Return [x, y] of the center of cell containing provided text 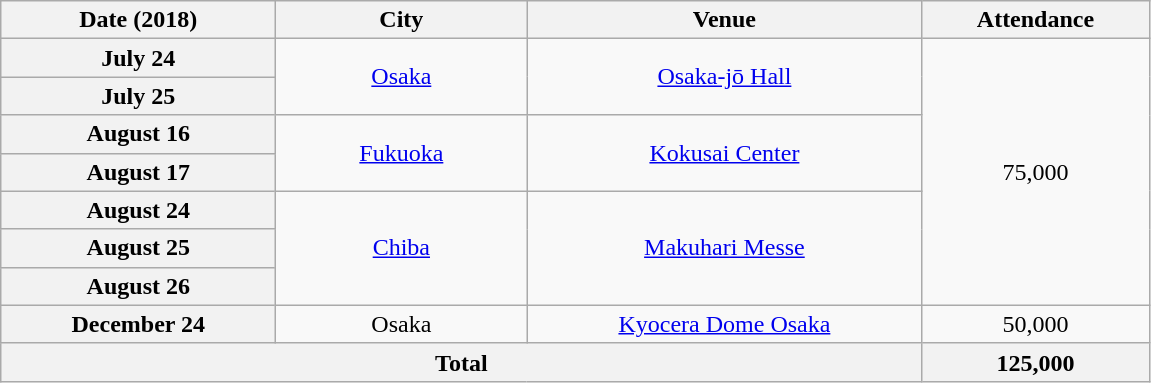
July 25 [138, 96]
July 24 [138, 58]
Total [462, 362]
Chiba [402, 248]
125,000 [1036, 362]
August 26 [138, 286]
Makuhari Messe [724, 248]
Venue [724, 20]
August 24 [138, 210]
50,000 [1036, 324]
Osaka-jō Hall [724, 77]
Attendance [1036, 20]
December 24 [138, 324]
City [402, 20]
75,000 [1036, 172]
August 17 [138, 172]
Fukuoka [402, 153]
Date (2018) [138, 20]
August 16 [138, 134]
August 25 [138, 248]
Kyocera Dome Osaka [724, 324]
Kokusai Center [724, 153]
